Return (X, Y) of the center of cell containing provided text 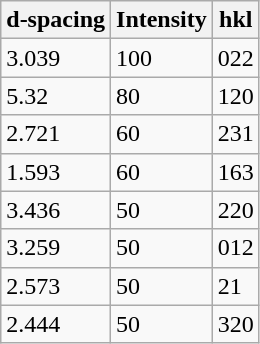
231 (236, 134)
022 (236, 58)
80 (162, 96)
3.259 (56, 248)
3.039 (56, 58)
100 (162, 58)
220 (236, 210)
Intensity (162, 20)
1.593 (56, 172)
163 (236, 172)
3.436 (56, 210)
5.32 (56, 96)
2.721 (56, 134)
2.444 (56, 324)
21 (236, 286)
d-spacing (56, 20)
320 (236, 324)
2.573 (56, 286)
012 (236, 248)
hkl (236, 20)
120 (236, 96)
